Identify which cell holds the provided text, then report its (X, Y) central coordinate. 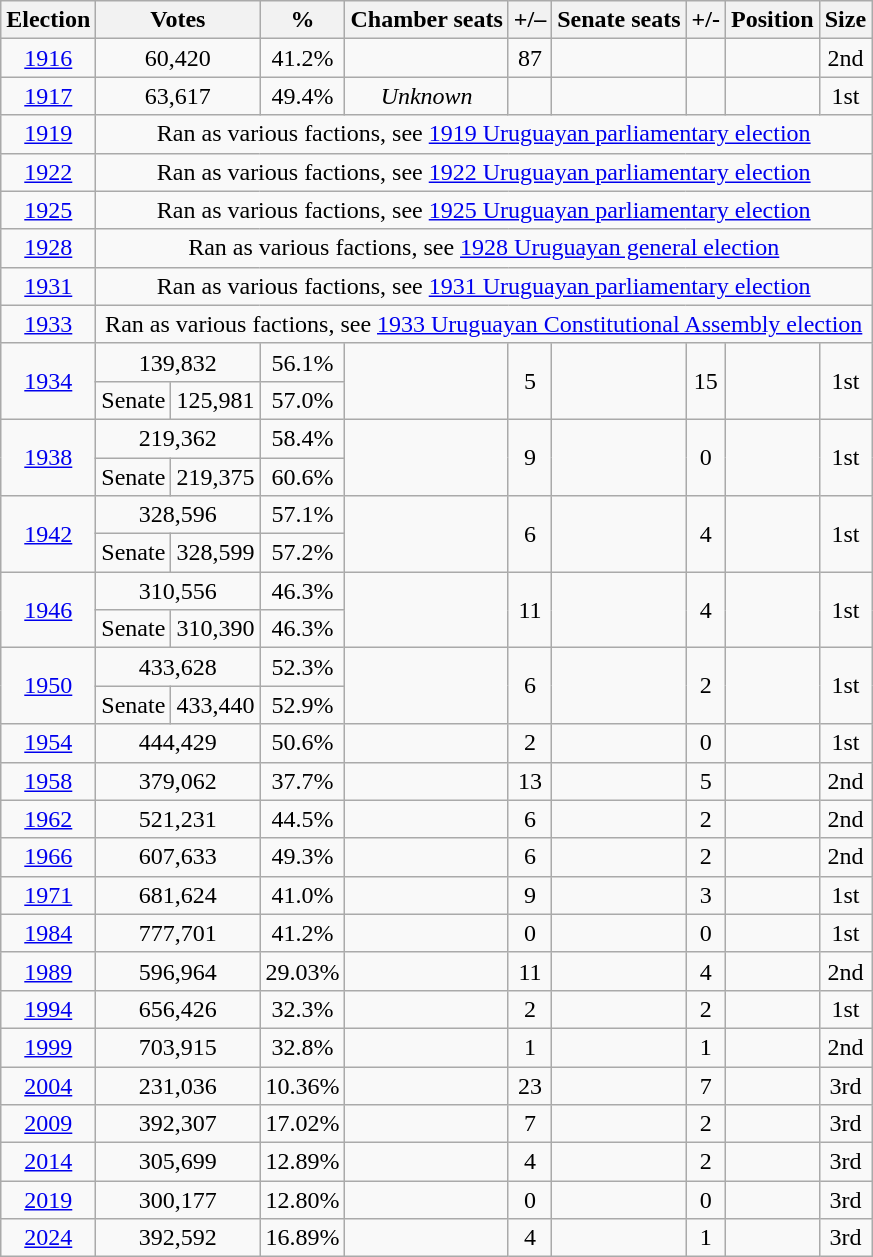
87 (530, 58)
379,062 (178, 781)
1954 (48, 743)
Ran as various factions, see 1925 Uruguayan parliamentary election (484, 210)
Ran as various factions, see 1928 Uruguayan general election (484, 248)
37.7% (302, 781)
1999 (48, 1047)
41.0% (302, 895)
1938 (48, 457)
49.3% (302, 857)
60,420 (178, 58)
Ran as various factions, see 1919 Uruguayan parliamentary election (484, 134)
32.3% (302, 1009)
Unknown (426, 96)
Election (48, 20)
2024 (48, 1238)
50.6% (302, 743)
1950 (48, 686)
2009 (48, 1124)
1933 (48, 324)
433,628 (178, 667)
60.6% (302, 477)
1934 (48, 381)
300,177 (178, 1200)
49.4% (302, 96)
1916 (48, 58)
12.80% (302, 1200)
58.4% (302, 438)
1917 (48, 96)
12.89% (302, 1162)
Ran as various factions, see 1922 Uruguayan parliamentary election (484, 172)
656,426 (178, 1009)
444,429 (178, 743)
310,390 (216, 629)
Votes (178, 20)
596,964 (178, 971)
433,440 (216, 705)
1925 (48, 210)
521,231 (178, 819)
Size (845, 20)
52.3% (302, 667)
1994 (48, 1009)
1958 (48, 781)
Chamber seats (426, 20)
392,307 (178, 1124)
328,599 (216, 553)
3 (706, 895)
392,592 (178, 1238)
219,362 (178, 438)
139,832 (178, 362)
2019 (48, 1200)
219,375 (216, 477)
56.1% (302, 362)
681,624 (178, 895)
44.5% (302, 819)
32.8% (302, 1047)
1931 (48, 286)
Ran as various factions, see 1931 Uruguayan parliamentary election (484, 286)
2004 (48, 1085)
1919 (48, 134)
310,556 (178, 591)
1962 (48, 819)
1984 (48, 933)
1928 (48, 248)
328,596 (178, 515)
17.02% (302, 1124)
2014 (48, 1162)
1989 (48, 971)
52.9% (302, 705)
1966 (48, 857)
% (302, 20)
57.1% (302, 515)
+/- (706, 20)
231,036 (178, 1085)
125,981 (216, 400)
305,699 (178, 1162)
16.89% (302, 1238)
607,633 (178, 857)
Ran as various factions, see 1933 Uruguayan Constitutional Assembly election (484, 324)
57.2% (302, 553)
Position (772, 20)
+/– (530, 20)
13 (530, 781)
29.03% (302, 971)
57.0% (302, 400)
10.36% (302, 1085)
1971 (48, 895)
1922 (48, 172)
703,915 (178, 1047)
1946 (48, 610)
1942 (48, 534)
63,617 (178, 96)
23 (530, 1085)
15 (706, 381)
777,701 (178, 933)
Senate seats (619, 20)
